Output the (X, Y) coordinate of the center of the cell containing the given text.  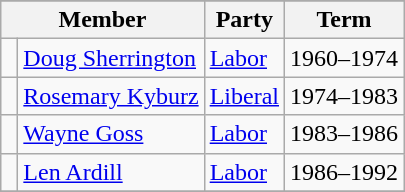
1983–1986 (344, 134)
Party (244, 20)
Wayne Goss (111, 134)
Member (102, 20)
1986–1992 (344, 172)
Doug Sherrington (111, 58)
1960–1974 (344, 58)
Rosemary Kyburz (111, 96)
Liberal (244, 96)
Term (344, 20)
1974–1983 (344, 96)
Len Ardill (111, 172)
